Scan for the cell matching the given text and deliver its (x, y) coordinate at center. 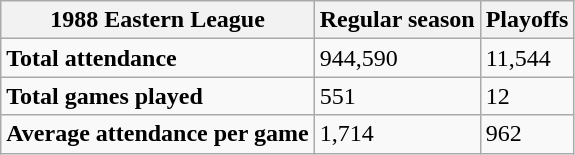
962 (527, 134)
Average attendance per game (158, 134)
1988 Eastern League (158, 20)
12 (527, 96)
Total games played (158, 96)
Regular season (397, 20)
1,714 (397, 134)
Playoffs (527, 20)
Total attendance (158, 58)
551 (397, 96)
944,590 (397, 58)
11,544 (527, 58)
